Detect which cell encompasses the target text, then output its [x, y] center coordinate. 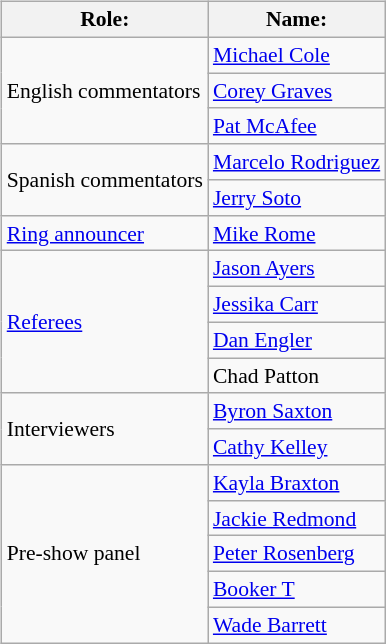
Wade Barrett [296, 625]
Jason Ayers [296, 269]
Peter Rosenberg [296, 554]
Byron Saxton [296, 411]
Role: [105, 20]
Kayla Braxton [296, 483]
Ring announcer [105, 233]
Pat McAfee [296, 126]
Dan Engler [296, 340]
Jackie Redmond [296, 518]
Cathy Kelley [296, 447]
Referees [105, 322]
Corey Graves [296, 91]
Booker T [296, 590]
Michael Cole [296, 55]
Name: [296, 20]
Jerry Soto [296, 198]
Pre-show panel [105, 554]
English commentators [105, 90]
Mike Rome [296, 233]
Marcelo Rodriguez [296, 162]
Chad Patton [296, 376]
Spanish commentators [105, 180]
Jessika Carr [296, 305]
Interviewers [105, 428]
